Find where the given text appears and provide that cell's center as [X, Y] coordinate. 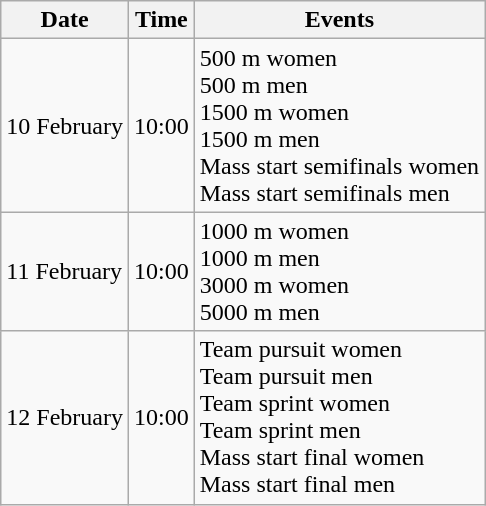
10 February [65, 126]
Time [161, 20]
12 February [65, 418]
11 February [65, 272]
Events [339, 20]
1000 m women1000 m men3000 m women5000 m men [339, 272]
500 m women500 m men1500 m women1500 m menMass start semifinals womenMass start semifinals men [339, 126]
Team pursuit womenTeam pursuit menTeam sprint womenTeam sprint menMass start final womenMass start final men [339, 418]
Date [65, 20]
